Output the [X, Y] coordinate of the center of the cell containing the given text.  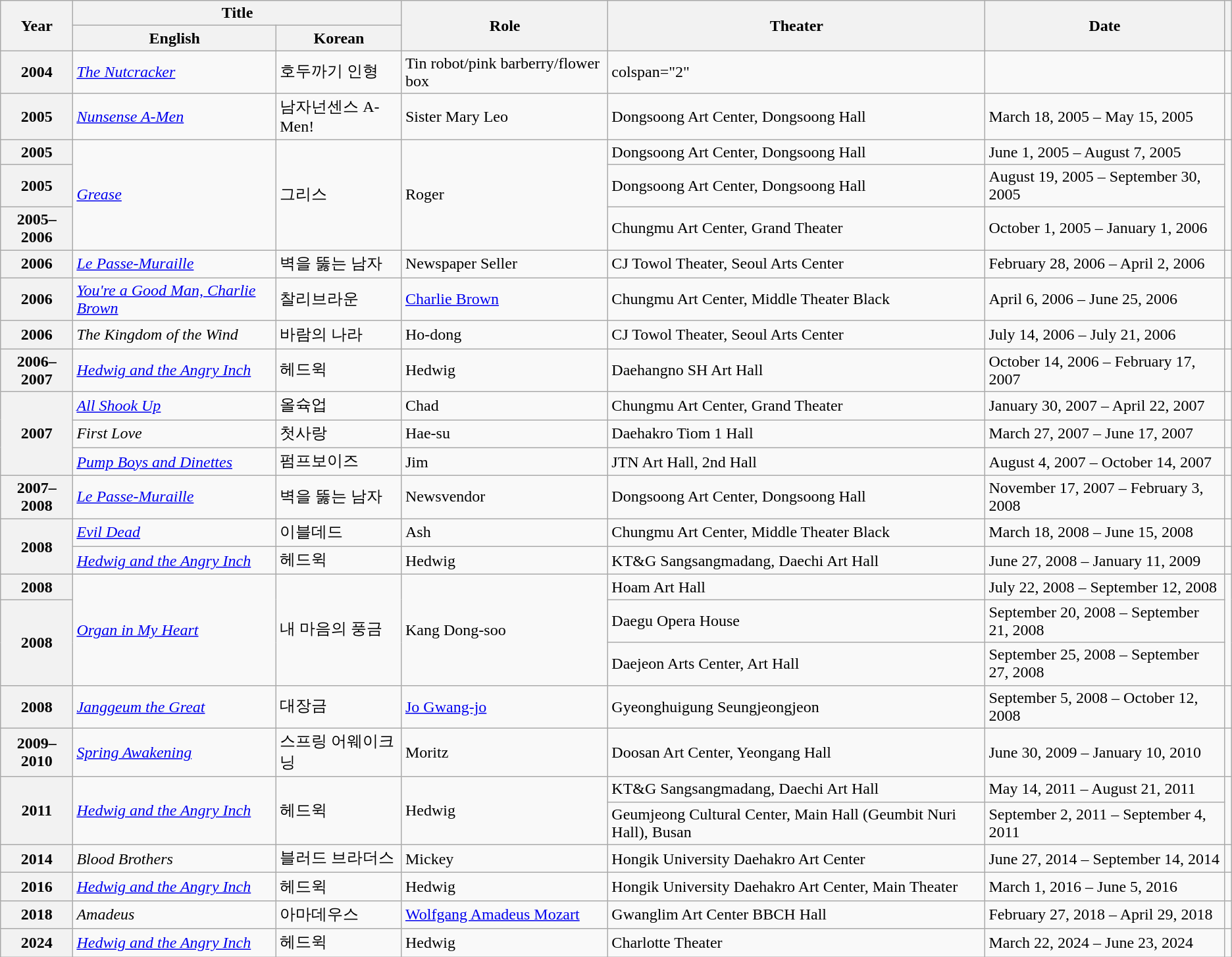
2007–2008 [37, 498]
2016 [37, 887]
Charlotte Theater [796, 943]
English [175, 38]
내 마음의 풍금 [340, 630]
February 27, 2018 – April 29, 2018 [1104, 915]
Tin robot/pink barberry/flower box [504, 72]
Amadeus [175, 915]
아마데우스 [340, 915]
JTN Art Hall, 2nd Hall [796, 462]
Geumjeong Cultural Center, Main Hall (Geumbit Nuri Hall), Busan [796, 823]
스프링 어웨이크닝 [340, 752]
2011 [37, 811]
2006–2007 [37, 370]
All Shook Up [175, 405]
2014 [37, 858]
September 5, 2008 – October 12, 2008 [1104, 707]
The Kingdom of the Wind [175, 334]
June 1, 2005 – August 7, 2005 [1104, 152]
You're a Good Man, Charlie Brown [175, 299]
Jim [504, 462]
March 18, 2008 – June 15, 2008 [1104, 533]
The Nutcracker [175, 72]
Year [37, 26]
Daehangno SH Art Hall [796, 370]
July 14, 2006 – July 21, 2006 [1104, 334]
펌프보이즈 [340, 462]
November 17, 2007 – February 3, 2008 [1104, 498]
colspan="2" [796, 72]
Ho-dong [504, 334]
June 27, 2014 – September 14, 2014 [1104, 858]
2005–2006 [37, 229]
First Love [175, 434]
April 6, 2006 – June 25, 2006 [1104, 299]
Ash [504, 533]
August 19, 2005 – September 30, 2005 [1104, 186]
July 22, 2008 – September 12, 2008 [1104, 587]
Gwanglim Art Center BBCH Hall [796, 915]
Wolfgang Amadeus Mozart [504, 915]
Chad [504, 405]
May 14, 2011 – August 21, 2011 [1104, 789]
Charlie Brown [504, 299]
2004 [37, 72]
February 28, 2006 – April 2, 2006 [1104, 265]
March 18, 2005 – May 15, 2005 [1104, 116]
Daehakro Tiom 1 Hall [796, 434]
Mickey [504, 858]
Newspaper Seller [504, 265]
Moritz [504, 752]
Gyeonghuigung Seungjeongjeon [796, 707]
March 27, 2007 – June 17, 2007 [1104, 434]
Daegu Opera House [796, 621]
Organ in My Heart [175, 630]
이블데드 [340, 533]
Daejeon Arts Center, Art Hall [796, 663]
Korean [340, 38]
Spring Awakening [175, 752]
Pump Boys and Dinettes [175, 462]
June 30, 2009 – January 10, 2010 [1104, 752]
Role [504, 26]
Newsvendor [504, 498]
2007 [37, 434]
Theater [796, 26]
October 14, 2006 – February 17, 2007 [1104, 370]
올슉업 [340, 405]
찰리브라운 [340, 299]
2018 [37, 915]
September 25, 2008 – September 27, 2008 [1104, 663]
September 2, 2011 – September 4, 2011 [1104, 823]
September 20, 2008 – September 21, 2008 [1104, 621]
Doosan Art Center, Yeongang Hall [796, 752]
그리스 [340, 195]
August 4, 2007 – October 14, 2007 [1104, 462]
Jo Gwang-jo [504, 707]
Roger [504, 195]
2009–2010 [37, 752]
바람의 나라 [340, 334]
첫사랑 [340, 434]
October 1, 2005 – January 1, 2006 [1104, 229]
March 22, 2024 – June 23, 2024 [1104, 943]
Blood Brothers [175, 858]
Hongik University Daehakro Art Center [796, 858]
Grease [175, 195]
March 1, 2016 – June 5, 2016 [1104, 887]
January 30, 2007 – April 22, 2007 [1104, 405]
Title [238, 13]
2024 [37, 943]
June 27, 2008 – January 11, 2009 [1104, 561]
Evil Dead [175, 533]
남자넌센스 A-Men! [340, 116]
블러드 브라더스 [340, 858]
대장금 [340, 707]
Hoam Art Hall [796, 587]
Hae-su [504, 434]
Kang Dong-soo [504, 630]
Sister Mary Leo [504, 116]
Janggeum the Great [175, 707]
호두까기 인형 [340, 72]
Date [1104, 26]
Hongik University Daehakro Art Center, Main Theater [796, 887]
Nunsense A-Men [175, 116]
